Locate the cell with the specified text and output its [X, Y] center coordinate. 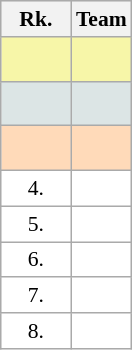
6. [36, 260]
5. [36, 224]
4. [36, 189]
8. [36, 331]
7. [36, 296]
Rk. [36, 19]
Team [102, 19]
